Capture the cell that displays the provided text and extract its [X, Y] central coordinate. 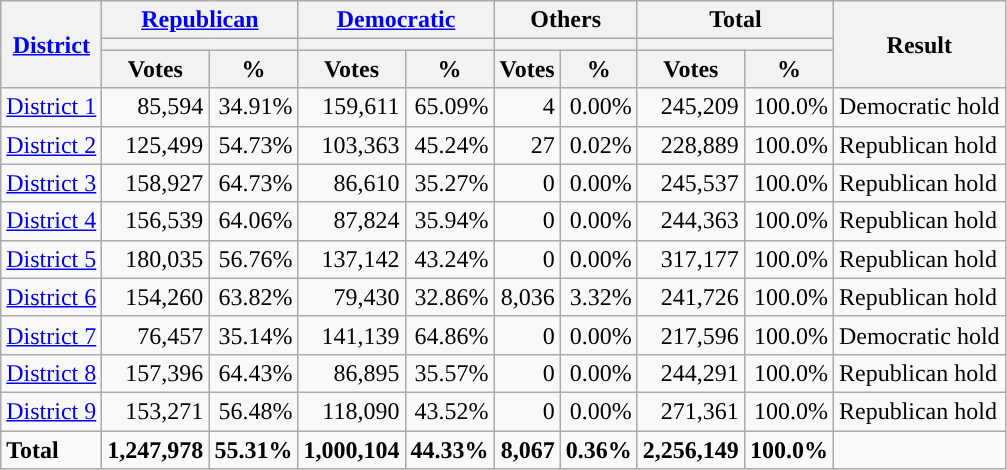
141,139 [352, 335]
1,000,104 [352, 449]
79,430 [352, 297]
157,396 [156, 373]
District 4 [52, 221]
45.24% [450, 145]
245,537 [690, 183]
27 [527, 145]
125,499 [156, 145]
85,594 [156, 107]
156,539 [156, 221]
44.33% [450, 449]
64.73% [254, 183]
159,611 [352, 107]
43.24% [450, 259]
241,726 [690, 297]
244,291 [690, 373]
4 [527, 107]
56.76% [254, 259]
87,824 [352, 221]
8,036 [527, 297]
317,177 [690, 259]
1,247,978 [156, 449]
8,067 [527, 449]
56.48% [254, 411]
0.02% [598, 145]
64.86% [450, 335]
154,260 [156, 297]
217,596 [690, 335]
35.27% [450, 183]
District 7 [52, 335]
153,271 [156, 411]
District 5 [52, 259]
2,256,149 [690, 449]
District 1 [52, 107]
32.86% [450, 297]
District 9 [52, 411]
137,142 [352, 259]
64.06% [254, 221]
34.91% [254, 107]
District 3 [52, 183]
54.73% [254, 145]
86,895 [352, 373]
0.36% [598, 449]
Republican [200, 20]
228,889 [690, 145]
118,090 [352, 411]
64.43% [254, 373]
76,457 [156, 335]
Result [919, 44]
District 6 [52, 297]
Democratic [396, 20]
245,209 [690, 107]
63.82% [254, 297]
35.94% [450, 221]
3.32% [598, 297]
65.09% [450, 107]
District 8 [52, 373]
35.57% [450, 373]
55.31% [254, 449]
District 2 [52, 145]
103,363 [352, 145]
158,927 [156, 183]
43.52% [450, 411]
180,035 [156, 259]
86,610 [352, 183]
244,363 [690, 221]
35.14% [254, 335]
District [52, 44]
271,361 [690, 411]
Others [566, 20]
